Return the (X, Y) coordinate for the center point of the cell that contains the specified text.  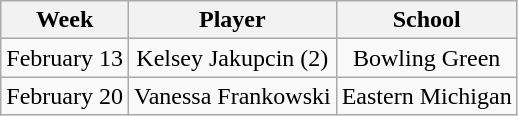
Bowling Green (426, 58)
Vanessa Frankowski (232, 96)
February 20 (65, 96)
School (426, 20)
Week (65, 20)
Kelsey Jakupcin (2) (232, 58)
Eastern Michigan (426, 96)
Player (232, 20)
February 13 (65, 58)
